Return [x, y] of the center of cell containing provided text 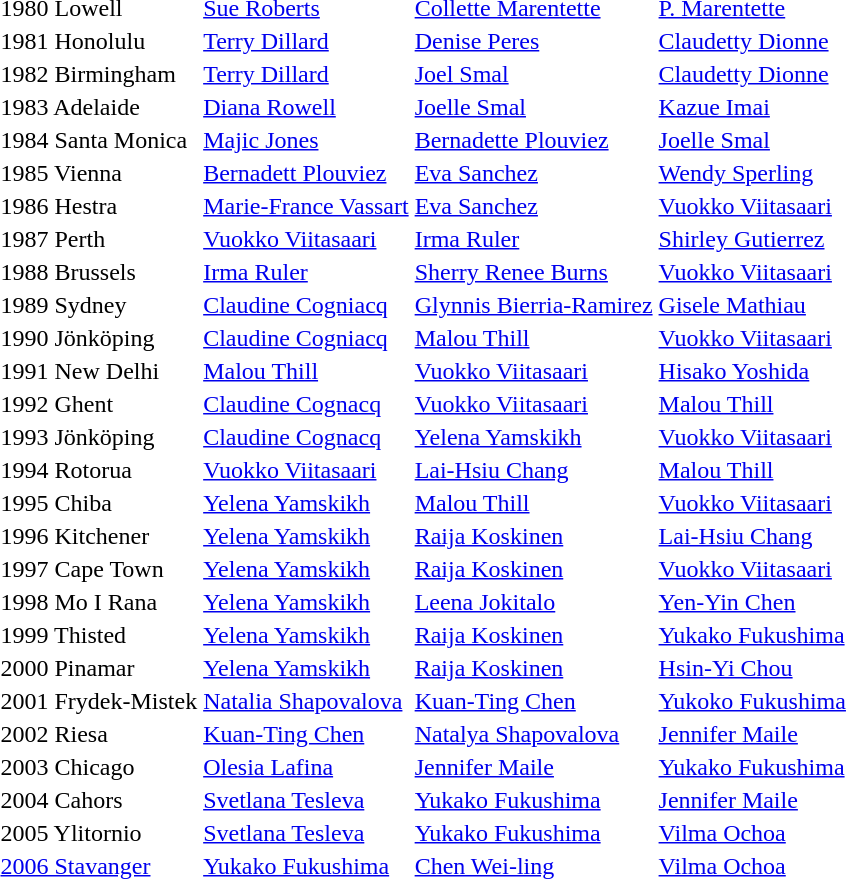
Majic Jones [306, 140]
Natalia Shapovalova [306, 701]
Bernadett Plouviez [306, 173]
Marie-France Vassart [306, 206]
Natalya Shapovalova [534, 734]
Sherry Renee Burns [534, 272]
Leena Jokitalo [534, 602]
Olesia Lafina [306, 767]
Bernadette Plouviez [534, 140]
Jennifer Maile [534, 767]
Joel Smal [534, 74]
Denise Peres [534, 41]
Joelle Smal [534, 107]
Diana Rowell [306, 107]
Lai-Hsiu Chang [534, 470]
Glynnis Bierria-Ramirez [534, 305]
